Detect which cell encompasses the target text, then output its [X, Y] center coordinate. 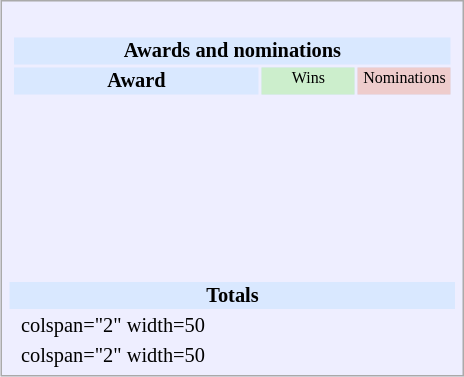
Awards and nominations [232, 50]
Awards and nominations Award Wins Nominations [233, 144]
Nominations [404, 80]
Totals [233, 296]
Award [136, 80]
Wins [308, 80]
